Identify which cell holds the provided text, then report its (x, y) central coordinate. 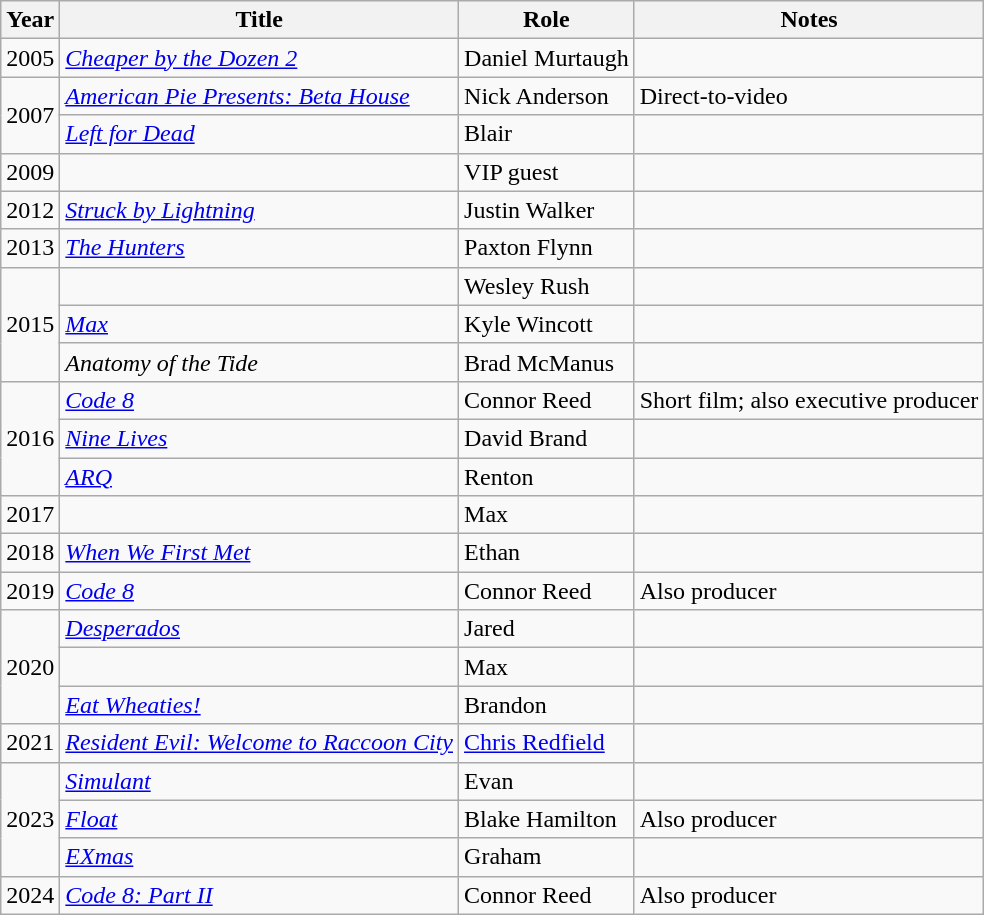
VIP guest (547, 172)
2021 (30, 743)
Simulant (260, 781)
Brad McManus (547, 362)
Role (547, 20)
American Pie Presents: Beta House (260, 96)
2019 (30, 591)
Resident Evil: Welcome to Raccoon City (260, 743)
Code 8: Part II (260, 895)
Chris Redfield (547, 743)
David Brand (547, 438)
2009 (30, 172)
2018 (30, 553)
2017 (30, 515)
Notes (809, 20)
Short film; also executive producer (809, 400)
The Hunters (260, 248)
Paxton Flynn (547, 248)
Year (30, 20)
Title (260, 20)
When We First Met (260, 553)
Kyle Wincott (547, 324)
Cheaper by the Dozen 2 (260, 58)
EXmas (260, 857)
2013 (30, 248)
Struck by Lightning (260, 210)
Evan (547, 781)
Daniel Murtaugh (547, 58)
Justin Walker (547, 210)
2015 (30, 324)
2012 (30, 210)
Wesley Rush (547, 286)
Renton (547, 477)
Graham (547, 857)
Blair (547, 134)
Desperados (260, 629)
Ethan (547, 553)
ARQ (260, 477)
Jared (547, 629)
Blake Hamilton (547, 819)
Brandon (547, 705)
Float (260, 819)
Left for Dead (260, 134)
Eat Wheaties! (260, 705)
2023 (30, 819)
Nick Anderson (547, 96)
Anatomy of the Tide (260, 362)
2024 (30, 895)
2016 (30, 438)
2007 (30, 115)
2005 (30, 58)
Nine Lives (260, 438)
2020 (30, 667)
Direct-to-video (809, 96)
